Find where the given text appears and provide that cell's center as (x, y) coordinate. 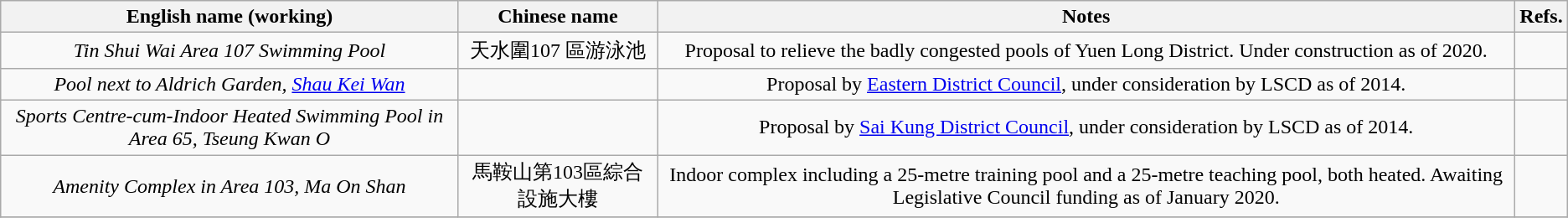
Proposal by Eastern District Council, under consideration by LSCD as of 2014. (1086, 84)
Amenity Complex in Area 103, Ma On Shan (230, 185)
Tin Shui Wai Area 107 Swimming Pool (230, 50)
Proposal by Sai Kung District Council, under consideration by LSCD as of 2014. (1086, 127)
Sports Centre-cum-Indoor Heated Swimming Pool in Area 65, Tseung Kwan O (230, 127)
Proposal to relieve the badly congested pools of Yuen Long District. Under construction as of 2020. (1086, 50)
English name (working) (230, 17)
Indoor complex including a 25-metre training pool and a 25-metre teaching pool, both heated. Awaiting Legislative Council funding as of January 2020. (1086, 185)
馬鞍山第103區綜合設施大樓 (558, 185)
天水圍107 區游泳池 (558, 50)
Refs. (1541, 17)
Notes (1086, 17)
Pool next to Aldrich Garden, Shau Kei Wan (230, 84)
Chinese name (558, 17)
